Determine the [X, Y] coordinate at the center of the cell enclosing the given text.  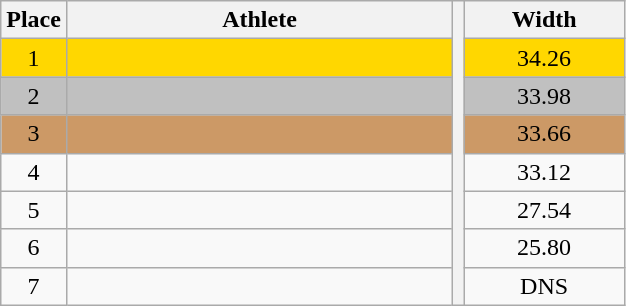
3 [34, 134]
33.66 [544, 134]
33.98 [544, 96]
7 [34, 286]
Place [34, 20]
Athlete [259, 20]
DNS [544, 286]
6 [34, 248]
27.54 [544, 210]
4 [34, 172]
34.26 [544, 58]
2 [34, 96]
5 [34, 210]
Width [544, 20]
1 [34, 58]
33.12 [544, 172]
25.80 [544, 248]
